Determine the [x, y] coordinate at the center of the cell enclosing the given text.  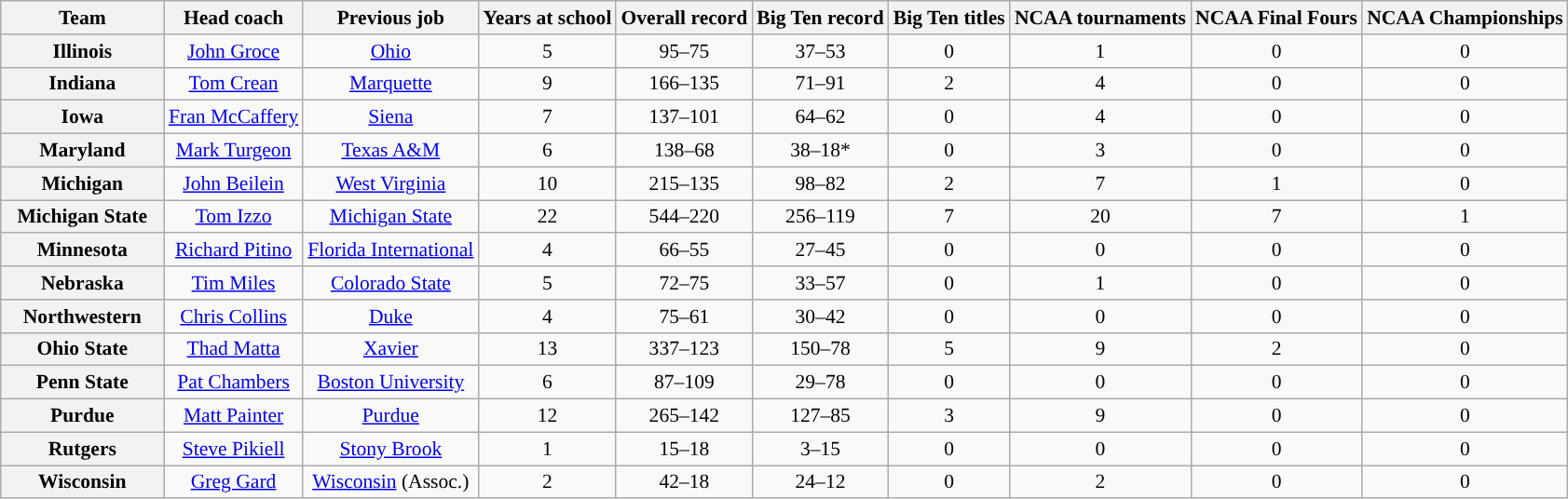
95–75 [684, 51]
337–123 [684, 349]
12 [547, 416]
Big Ten titles [949, 18]
38–18* [820, 151]
Illinois [82, 51]
Rutgers [82, 449]
Colorado State [390, 283]
42–18 [684, 482]
27–45 [820, 250]
13 [547, 349]
Head coach [233, 18]
Duke [390, 317]
Chris Collins [233, 317]
24–12 [820, 482]
Northwestern [82, 317]
Iowa [82, 117]
Richard Pitino [233, 250]
Wisconsin (Assoc.) [390, 482]
29–78 [820, 383]
87–109 [684, 383]
138–68 [684, 151]
Penn State [82, 383]
Tom Izzo [233, 217]
NCAA tournaments [1100, 18]
3–15 [820, 449]
544–220 [684, 217]
20 [1100, 217]
30–42 [820, 317]
Years at school [547, 18]
Boston University [390, 383]
33–57 [820, 283]
Fran McCaffery [233, 117]
Indiana [82, 84]
Stony Brook [390, 449]
Mark Turgeon [233, 151]
15–18 [684, 449]
64–62 [820, 117]
256–119 [820, 217]
Maryland [82, 151]
John Groce [233, 51]
West Virginia [390, 183]
265–142 [684, 416]
John Beilein [233, 183]
166–135 [684, 84]
Nebraska [82, 283]
137–101 [684, 117]
Tim Miles [233, 283]
127–85 [820, 416]
22 [547, 217]
Ohio [390, 51]
Wisconsin [82, 482]
Marquette [390, 84]
10 [547, 183]
98–82 [820, 183]
Overall record [684, 18]
NCAA Championships [1465, 18]
Thad Matta [233, 349]
Steve Pikiell [233, 449]
Ohio State [82, 349]
Team [82, 18]
Texas A&M [390, 151]
72–75 [684, 283]
NCAA Final Fours [1276, 18]
Big Ten record [820, 18]
Florida International [390, 250]
Minnesota [82, 250]
66–55 [684, 250]
Xavier [390, 349]
Tom Crean [233, 84]
Siena [390, 117]
Greg Gard [233, 482]
71–91 [820, 84]
Michigan [82, 183]
Previous job [390, 18]
Pat Chambers [233, 383]
37–53 [820, 51]
215–135 [684, 183]
150–78 [820, 349]
Matt Painter [233, 416]
75–61 [684, 317]
